Search for the cell housing the specified text and yield its [x, y] center coordinate. 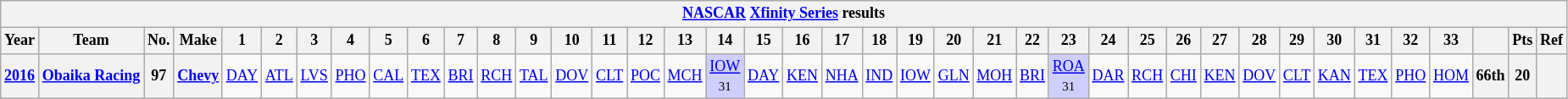
LVS [314, 76]
29 [1297, 41]
NASCAR Xfinity Series results [784, 14]
Obaika Racing [91, 76]
NHA [842, 76]
15 [764, 41]
2016 [20, 76]
12 [646, 41]
17 [842, 41]
23 [1068, 41]
1 [242, 41]
ROA31 [1068, 76]
28 [1259, 41]
19 [915, 41]
CAL [388, 76]
32 [1410, 41]
TAL [534, 76]
Team [91, 41]
MCH [685, 76]
27 [1220, 41]
Make [198, 41]
8 [497, 41]
25 [1148, 41]
22 [1032, 41]
26 [1183, 41]
Pts [1522, 41]
4 [351, 41]
2 [280, 41]
31 [1373, 41]
IOW [915, 76]
Chevy [198, 76]
IOW31 [726, 76]
POC [646, 76]
6 [426, 41]
13 [685, 41]
33 [1451, 41]
9 [534, 41]
66th [1490, 76]
24 [1109, 41]
CHI [1183, 76]
No. [159, 41]
MOH [995, 76]
10 [572, 41]
Ref [1552, 41]
5 [388, 41]
IND [880, 76]
21 [995, 41]
18 [880, 41]
HOM [1451, 76]
3 [314, 41]
7 [461, 41]
30 [1335, 41]
GLN [954, 76]
14 [726, 41]
DAR [1109, 76]
KAN [1335, 76]
Year [20, 41]
11 [610, 41]
ATL [280, 76]
16 [803, 41]
97 [159, 76]
